Provide the [X, Y] coordinate of the cell's center where the given text is located.  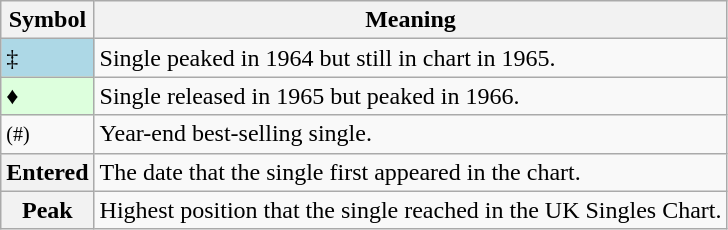
Single peaked in 1964 but still in chart in 1965. [410, 58]
The date that the single first appeared in the chart. [410, 172]
Year-end best-selling single. [410, 134]
(#) [48, 134]
Single released in 1965 but peaked in 1966. [410, 96]
‡ [48, 58]
Peak [48, 210]
Entered [48, 172]
♦ [48, 96]
Symbol [48, 20]
Meaning [410, 20]
Highest position that the single reached in the UK Singles Chart. [410, 210]
